Find where the given text appears and provide that cell's center as [x, y] coordinate. 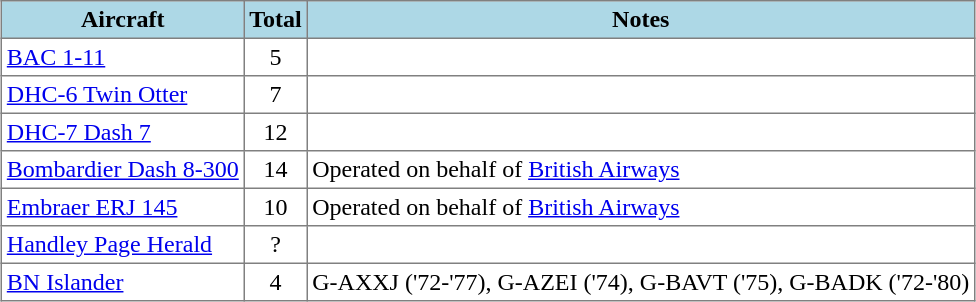
DHC-7 Dash 7 [123, 132]
10 [276, 207]
BAC 1-11 [123, 57]
G-AXXJ ('72-'77), G-AZEI ('74), G-BAVT ('75), G-BADK ('72-'80) [640, 282]
5 [276, 57]
Aircraft [123, 20]
4 [276, 282]
Bombardier Dash 8-300 [123, 170]
Notes [640, 20]
BN Islander [123, 282]
DHC-6 Twin Otter [123, 95]
7 [276, 95]
12 [276, 132]
? [276, 245]
Handley Page Herald [123, 245]
Total [276, 20]
Embraer ERJ 145 [123, 207]
14 [276, 170]
